Locate the cell with the specified text and output its (X, Y) center coordinate. 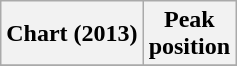
Peakposition (189, 34)
Chart (2013) (72, 34)
